Extract the [x, y] coordinate from the center of the cell holding the provided text.  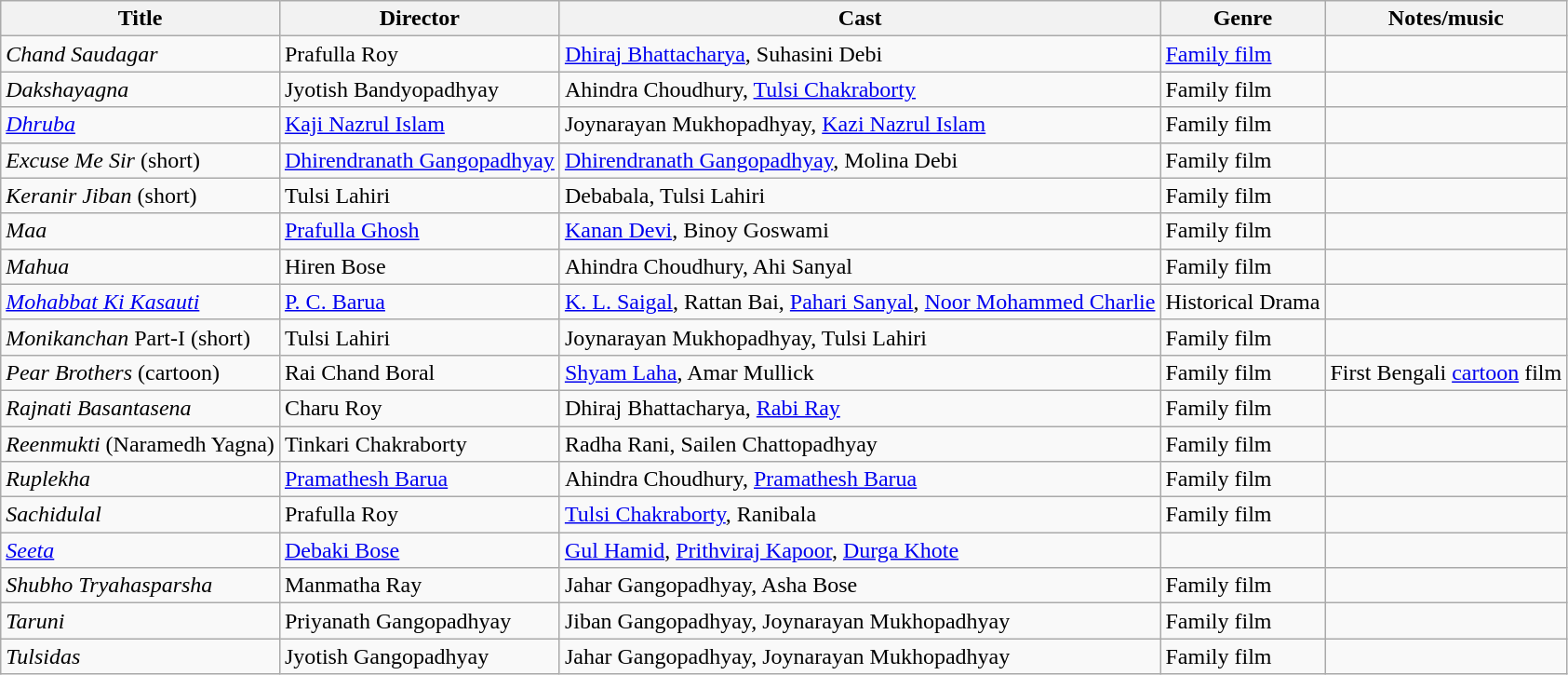
Cast [860, 19]
Notes/music [1446, 19]
Prafulla Ghosh [419, 231]
Priyanath Gangopadhyay [419, 621]
Excuse Me Sir (short) [141, 160]
Jahar Gangopadhyay, Asha Bose [860, 586]
Pramathesh Barua [419, 479]
Pear Brothers (cartoon) [141, 372]
Ahindra Choudhury, Ahi Sanyal [860, 266]
Monikanchan Part-I (short) [141, 337]
First Bengali cartoon film [1446, 372]
Ahindra Choudhury, Tulsi Chakraborty [860, 89]
Ahindra Choudhury, Pramathesh Barua [860, 479]
Tulsidas [141, 656]
Chand Saudagar [141, 54]
Jiban Gangopadhyay, Joynarayan Mukhopadhyay [860, 621]
Hiren Bose [419, 266]
Jyotish Bandyopadhyay [419, 89]
K. L. Saigal, Rattan Bai, Pahari Sanyal, Noor Mohammed Charlie [860, 302]
Mahua [141, 266]
Tulsi Chakraborty, Ranibala [860, 515]
Shubho Tryahasparsha [141, 586]
Dhiraj Bhattacharya, Rabi Ray [860, 408]
Dakshayagna [141, 89]
Reenmukti (Naramedh Yagna) [141, 444]
Jahar Gangopadhyay, Joynarayan Mukhopadhyay [860, 656]
Mohabbat Ki Kasauti [141, 302]
Sachidulal [141, 515]
Genre [1243, 19]
Rajnati Basantasena [141, 408]
Seeta [141, 550]
Debaki Bose [419, 550]
Director [419, 19]
Rai Chand Boral [419, 372]
Jyotish Gangopadhyay [419, 656]
Manmatha Ray [419, 586]
Dhiraj Bhattacharya, Suhasini Debi [860, 54]
Joynarayan Mukhopadhyay, Kazi Nazrul Islam [860, 125]
Dhruba [141, 125]
Maa [141, 231]
Gul Hamid, Prithviraj Kapoor, Durga Khote [860, 550]
Taruni [141, 621]
Ruplekha [141, 479]
Dhirendranath Gangopadhyay, Molina Debi [860, 160]
Tinkari Chakraborty [419, 444]
Title [141, 19]
Joynarayan Mukhopadhyay, Tulsi Lahiri [860, 337]
Dhirendranath Gangopadhyay [419, 160]
P. C. Barua [419, 302]
Kanan Devi, Binoy Goswami [860, 231]
Kaji Nazrul Islam [419, 125]
Debabala, Tulsi Lahiri [860, 196]
Shyam Laha, Amar Mullick [860, 372]
Keranir Jiban (short) [141, 196]
Radha Rani, Sailen Chattopadhyay [860, 444]
Historical Drama [1243, 302]
Charu Roy [419, 408]
